For the text-containing cell, return its midpoint in [X, Y] coordinate format. 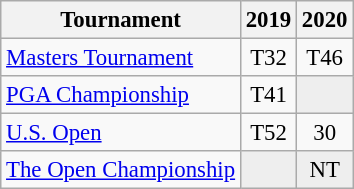
T32 [268, 58]
T41 [268, 95]
T46 [325, 58]
Masters Tournament [121, 58]
2020 [325, 20]
30 [325, 133]
U.S. Open [121, 133]
T52 [268, 133]
NT [325, 170]
Tournament [121, 20]
The Open Championship [121, 170]
PGA Championship [121, 95]
2019 [268, 20]
